Capture the cell that displays the provided text and extract its [x, y] central coordinate. 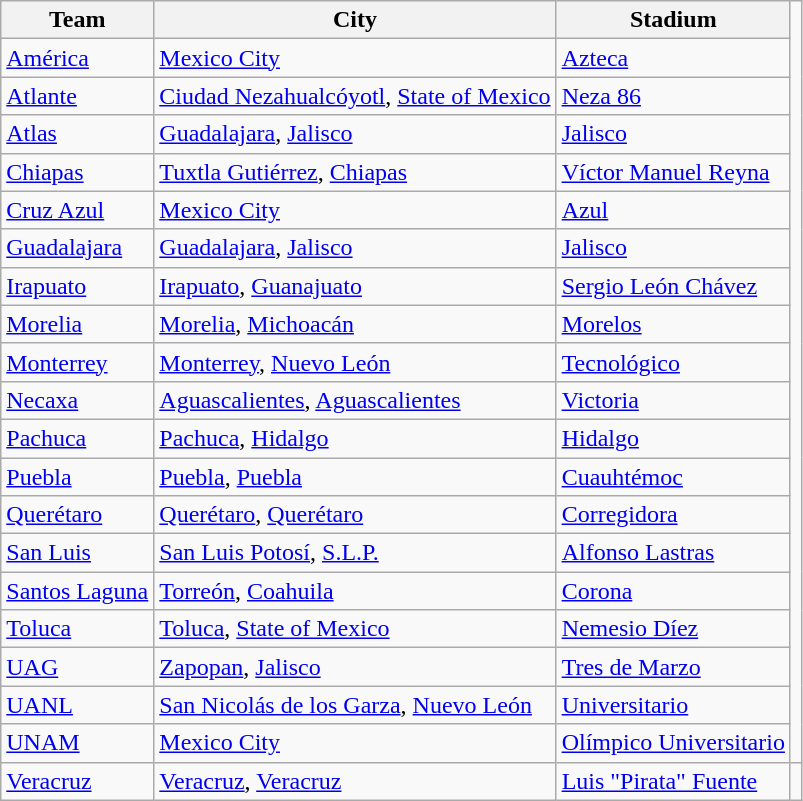
Puebla, Puebla [355, 477]
América [78, 58]
Olímpico Universitario [673, 743]
Zapopan, Jalisco [355, 667]
Azteca [673, 58]
Monterrey [78, 362]
San Luis Potosí, S.L.P. [355, 553]
Corona [673, 591]
Morelia, Michoacán [355, 324]
Monterrey, Nuevo León [355, 362]
UNAM [78, 743]
Víctor Manuel Reyna [673, 172]
Stadium [673, 20]
Tuxtla Gutiérrez, Chiapas [355, 172]
Alfonso Lastras [673, 553]
Tres de Marzo [673, 667]
Necaxa [78, 400]
San Nicolás de los Garza, Nuevo León [355, 705]
Torreón, Coahuila [355, 591]
Tecnológico [673, 362]
Toluca, State of Mexico [355, 629]
Irapuato [78, 286]
Morelos [673, 324]
Guadalajara [78, 248]
UAG [78, 667]
Victoria [673, 400]
Veracruz [78, 781]
Azul [673, 210]
Querétaro [78, 515]
Cruz Azul [78, 210]
Chiapas [78, 172]
Cuauhtémoc [673, 477]
Pachuca [78, 438]
Puebla [78, 477]
San Luis [78, 553]
Toluca [78, 629]
Luis "Pirata" Fuente [673, 781]
Sergio León Chávez [673, 286]
UANL [78, 705]
Morelia [78, 324]
Universitario [673, 705]
Pachuca, Hidalgo [355, 438]
Neza 86 [673, 96]
Ciudad Nezahualcóyotl, State of Mexico [355, 96]
City [355, 20]
Team [78, 20]
Querétaro, Querétaro [355, 515]
Veracruz, Veracruz [355, 781]
Atlas [78, 134]
Santos Laguna [78, 591]
Atlante [78, 96]
Hidalgo [673, 438]
Irapuato, Guanajuato [355, 286]
Nemesio Díez [673, 629]
Aguascalientes, Aguascalientes [355, 400]
Corregidora [673, 515]
